For the text-containing cell, return its midpoint in (x, y) coordinate format. 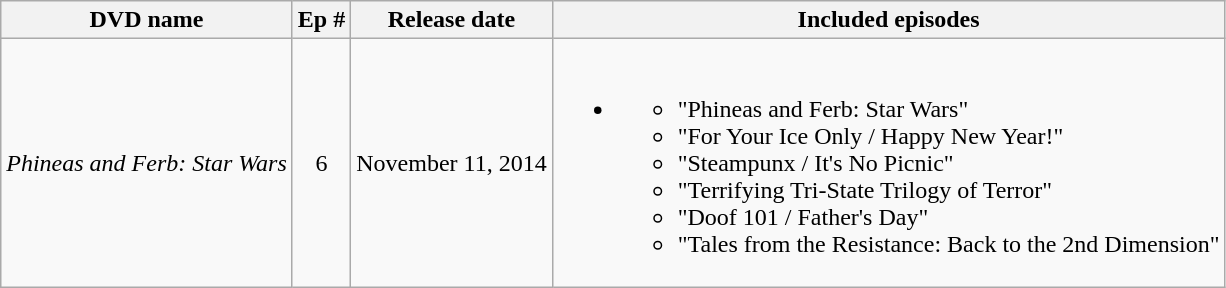
November 11, 2014 (452, 163)
Release date (452, 20)
Phineas and Ferb: Star Wars (147, 163)
Included episodes (888, 20)
DVD name (147, 20)
6 (321, 163)
Ep # (321, 20)
